Search for the cell housing the specified text and yield its [X, Y] center coordinate. 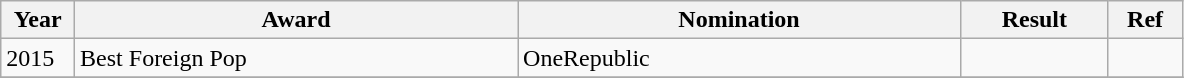
Nomination [740, 20]
Best Foreign Pop [296, 58]
OneRepublic [740, 58]
Year [38, 20]
Ref [1145, 20]
Result [1035, 20]
2015 [38, 58]
Award [296, 20]
